Return [x, y] of the center of cell containing provided text 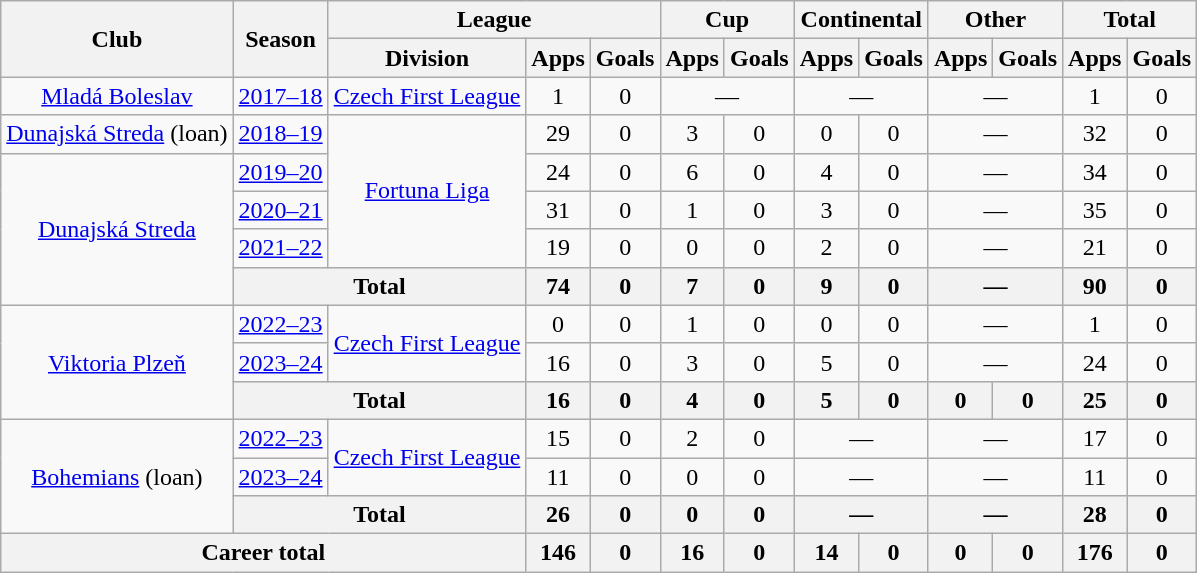
2019–20 [280, 172]
League [494, 20]
Career total [264, 553]
14 [826, 553]
34 [1095, 172]
Viktoria Plzeň [117, 362]
6 [692, 172]
Other [995, 20]
Fortuna Liga [427, 191]
176 [1095, 553]
74 [558, 286]
32 [1095, 134]
Bohemians (loan) [117, 476]
Dunajská Streda (loan) [117, 134]
19 [558, 248]
Club [117, 39]
146 [558, 553]
Dunajská Streda [117, 229]
Cup [727, 20]
35 [1095, 210]
Continental [861, 20]
2021–22 [280, 248]
17 [1095, 438]
28 [1095, 515]
2018–19 [280, 134]
15 [558, 438]
21 [1095, 248]
31 [558, 210]
90 [1095, 286]
2020–21 [280, 210]
Mladá Boleslav [117, 96]
9 [826, 286]
25 [1095, 400]
Season [280, 39]
29 [558, 134]
Division [427, 58]
26 [558, 515]
2017–18 [280, 96]
7 [692, 286]
